Extract the [x, y] coordinate from the center of the cell holding the provided text.  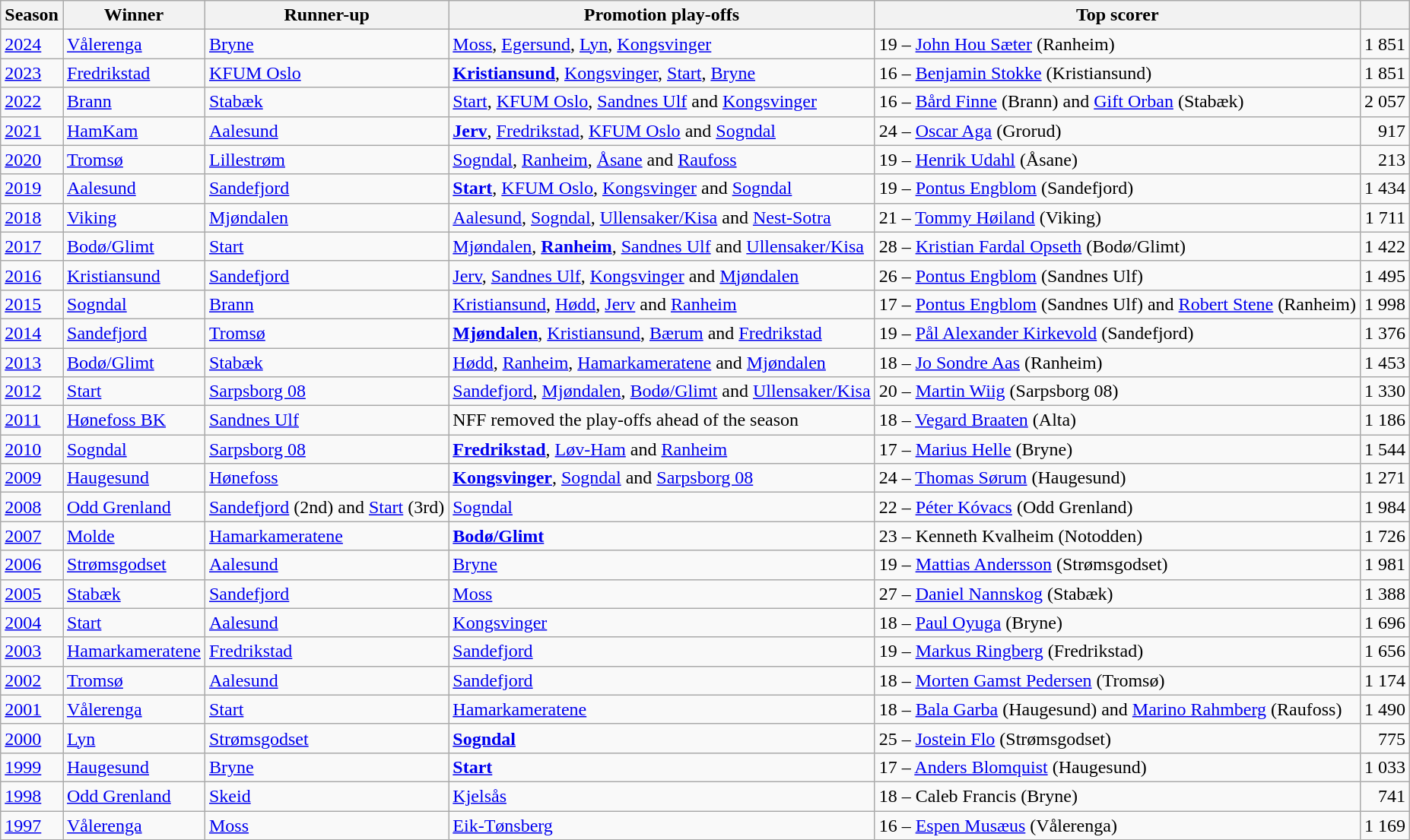
Mjøndalen, Ranheim, Sandnes Ulf and Ullensaker/Kisa [662, 246]
16 – Benjamin Stokke (Kristiansund) [1117, 73]
2003 [32, 651]
Fredrikstad, Løv-Ham and Ranheim [662, 449]
1 726 [1384, 536]
2021 [32, 131]
18 – Caleb Francis (Bryne) [1117, 796]
2012 [32, 391]
1 388 [1384, 594]
1 981 [1384, 565]
Aalesund, Sogndal, Ullensaker/Kisa and Nest-Sotra [662, 217]
2008 [32, 507]
KFUM Oslo [326, 73]
775 [1384, 738]
1 271 [1384, 478]
Mjøndalen [326, 217]
1 984 [1384, 507]
2024 [32, 44]
Hønefoss [326, 478]
18 – Bala Garba (Haugesund) and Marino Rahmberg (Raufoss) [1117, 709]
2002 [32, 680]
Lyn [134, 738]
2013 [32, 363]
2016 [32, 275]
1 453 [1384, 363]
2014 [32, 333]
Kristiansund [134, 275]
1 186 [1384, 420]
1 544 [1384, 449]
2004 [32, 623]
Sandefjord (2nd) and Start (3rd) [326, 507]
Sandefjord, Mjøndalen, Bodø/Glimt and Ullensaker/Kisa [662, 391]
Molde [134, 536]
1 434 [1384, 189]
Mjøndalen, Kristiansund, Bærum and Fredrikstad [662, 333]
Kristiansund, Hødd, Jerv and Ranheim [662, 304]
1 330 [1384, 391]
Promotion play-offs [662, 15]
1997 [32, 825]
2023 [32, 73]
17 – Anders Blomquist (Haugesund) [1117, 767]
Kongsvinger [662, 623]
19 – Markus Ringberg (Fredrikstad) [1117, 651]
2001 [32, 709]
17 – Pontus Engblom (Sandnes Ulf) and Robert Stene (Ranheim) [1117, 304]
Jerv, Fredrikstad, KFUM Oslo and Sogndal [662, 131]
2022 [32, 102]
19 – John Hou Sæter (Ranheim) [1117, 44]
1 656 [1384, 651]
1 696 [1384, 623]
Skeid [326, 796]
2005 [32, 594]
1 490 [1384, 709]
16 – Bård Finne (Brann) and Gift Orban (Stabæk) [1117, 102]
18 – Morten Gamst Pedersen (Tromsø) [1117, 680]
Hønefoss BK [134, 420]
23 – Kenneth Kvalheim (Notodden) [1117, 536]
Season [32, 15]
1999 [32, 767]
1 495 [1384, 275]
2017 [32, 246]
2007 [32, 536]
1 422 [1384, 246]
28 – Kristian Fardal Opseth (Bodø/Glimt) [1117, 246]
19 – Pål Alexander Kirkevold (Sandefjord) [1117, 333]
Start, KFUM Oslo, Kongsvinger and Sogndal [662, 189]
2010 [32, 449]
Moss, Egersund, Lyn, Kongsvinger [662, 44]
1 033 [1384, 767]
2 057 [1384, 102]
17 – Marius Helle (Bryne) [1117, 449]
27 – Daniel Nannskog (Stabæk) [1117, 594]
24 – Thomas Sørum (Haugesund) [1117, 478]
1 174 [1384, 680]
2019 [32, 189]
24 – Oscar Aga (Grorud) [1117, 131]
19 – Mattias Andersson (Strømsgodset) [1117, 565]
Kongsvinger, Sogndal and Sarpsborg 08 [662, 478]
16 – Espen Musæus (Vålerenga) [1117, 825]
Hødd, Ranheim, Hamarkameratene and Mjøndalen [662, 363]
1998 [32, 796]
1 169 [1384, 825]
19 – Pontus Engblom (Sandefjord) [1117, 189]
Viking [134, 217]
NFF removed the play-offs ahead of the season [662, 420]
Kjelsås [662, 796]
19 – Henrik Udahl (Åsane) [1117, 160]
22 – Péter Kóvacs (Odd Grenland) [1117, 507]
Runner-up [326, 15]
741 [1384, 796]
Sandnes Ulf [326, 420]
2000 [32, 738]
26 – Pontus Engblom (Sandnes Ulf) [1117, 275]
25 – Jostein Flo (Strømsgodset) [1117, 738]
2011 [32, 420]
213 [1384, 160]
18 – Jo Sondre Aas (Ranheim) [1117, 363]
Jerv, Sandnes Ulf, Kongsvinger and Mjøndalen [662, 275]
1 998 [1384, 304]
1 711 [1384, 217]
Kristiansund, Kongsvinger, Start, Bryne [662, 73]
2020 [32, 160]
HamKam [134, 131]
2018 [32, 217]
21 – Tommy Høiland (Viking) [1117, 217]
18 – Vegard Braaten (Alta) [1117, 420]
Top scorer [1117, 15]
Eik-Tønsberg [662, 825]
2009 [32, 478]
2006 [32, 565]
Sogndal, Ranheim, Åsane and Raufoss [662, 160]
Winner [134, 15]
Lillestrøm [326, 160]
1 376 [1384, 333]
18 – Paul Oyuga (Bryne) [1117, 623]
Start, KFUM Oslo, Sandnes Ulf and Kongsvinger [662, 102]
917 [1384, 131]
2015 [32, 304]
20 – Martin Wiig (Sarpsborg 08) [1117, 391]
